Provide the (x, y) coordinate of the cell's center where the given text is located.  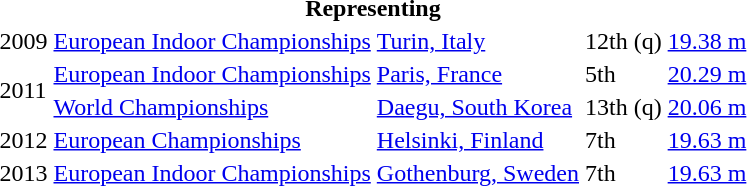
13th (q) (623, 107)
World Championships (212, 107)
7th (623, 140)
Helsinki, Finland (478, 140)
European Championships (212, 140)
5th (623, 74)
Daegu, South Korea (478, 107)
Turin, Italy (478, 41)
12th (q) (623, 41)
Paris, France (478, 74)
